Scan for the cell matching the given text and deliver its [x, y] coordinate at center. 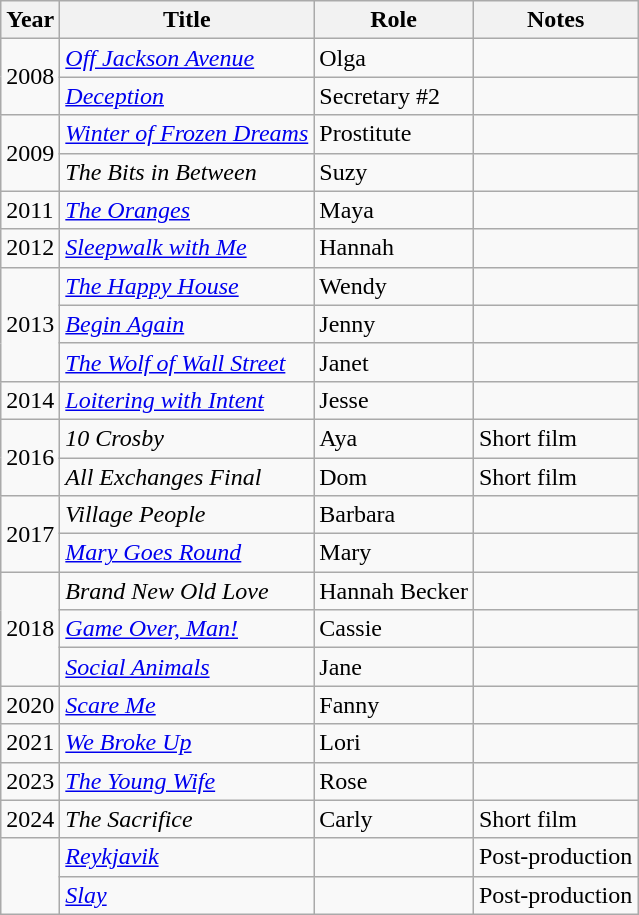
Deception [187, 96]
We Broke Up [187, 743]
Sleepwalk with Me [187, 248]
Lori [394, 743]
All Exchanges Final [187, 477]
Year [30, 20]
Game Over, Man! [187, 629]
Title [187, 20]
The Bits in Between [187, 172]
Slay [187, 895]
Secretary #2 [394, 96]
Hannah Becker [394, 591]
Maya [394, 210]
The Wolf of Wall Street [187, 362]
2011 [30, 210]
Mary [394, 553]
Begin Again [187, 324]
2023 [30, 781]
Village People [187, 515]
Notes [555, 20]
Hannah [394, 248]
Scare Me [187, 705]
Wendy [394, 286]
2024 [30, 819]
Brand New Old Love [187, 591]
Prostitute [394, 134]
The Young Wife [187, 781]
Reykjavik [187, 857]
Carly [394, 819]
The Oranges [187, 210]
Dom [394, 477]
Jesse [394, 400]
2021 [30, 743]
2012 [30, 248]
Aya [394, 438]
The Happy House [187, 286]
Off Jackson Avenue [187, 58]
Winter of Frozen Dreams [187, 134]
Loitering with Intent [187, 400]
Janet [394, 362]
Olga [394, 58]
Jane [394, 667]
2018 [30, 629]
Cassie [394, 629]
Rose [394, 781]
Suzy [394, 172]
Social Animals [187, 667]
2008 [30, 77]
10 Crosby [187, 438]
Fanny [394, 705]
2017 [30, 534]
Mary Goes Round [187, 553]
Barbara [394, 515]
2020 [30, 705]
Jenny [394, 324]
Role [394, 20]
2016 [30, 457]
2014 [30, 400]
The Sacrifice [187, 819]
2009 [30, 153]
2013 [30, 324]
